Return (x, y) of the center of cell containing provided text 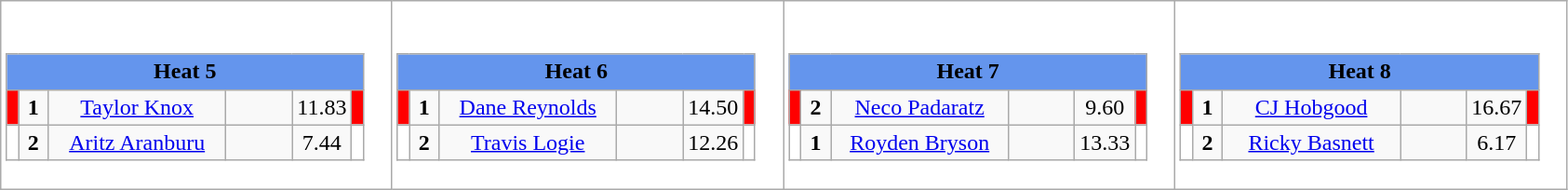
14.50 (713, 107)
9.60 (1106, 107)
11.83 (322, 107)
6.17 (1496, 142)
Ricky Basnett (1312, 142)
Heat 7 (968, 72)
Dane Reynolds (529, 107)
Heat 6 1 Dane Reynolds 14.50 2 Travis Logie 12.26 (588, 95)
Neco Padaratz (919, 107)
Heat 8 1 CJ Hobgood 16.67 2 Ricky Basnett 6.17 (1372, 95)
CJ Hobgood (1312, 107)
Heat 7 2 Neco Padaratz 9.60 1 Royden Bryson 13.33 (979, 95)
Heat 5 (184, 72)
16.67 (1496, 107)
Aritz Aranburu (138, 142)
Heat 8 (1360, 72)
Taylor Knox (138, 107)
12.26 (713, 142)
Heat 5 1 Taylor Knox 11.83 2 Aritz Aranburu 7.44 (196, 95)
13.33 (1106, 142)
Royden Bryson (919, 142)
7.44 (322, 142)
Travis Logie (529, 142)
Heat 6 (576, 72)
